Capture the cell that displays the provided text and extract its (x, y) central coordinate. 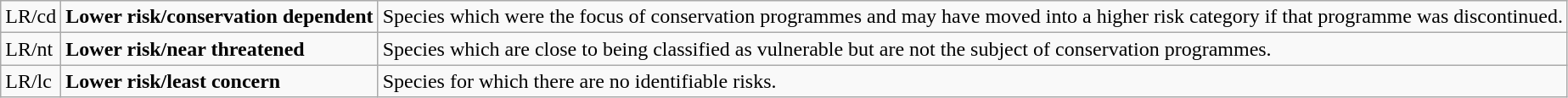
Species which are close to being classified as vulnerable but are not the subject of conservation programmes. (973, 49)
Species which were the focus of conservation programmes and may have moved into a higher risk category if that programme was discontinued. (973, 17)
LR/nt (31, 49)
Lower risk/conservation dependent (219, 17)
Species for which there are no identifiable risks. (973, 81)
Lower risk/near threatened (219, 49)
Lower risk/least concern (219, 81)
LR/lc (31, 81)
LR/cd (31, 17)
